Return the (X, Y) coordinate for the center point of the cell that contains the specified text.  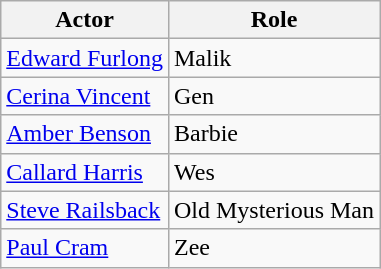
Zee (274, 248)
Wes (274, 172)
Old Mysterious Man (274, 210)
Steve Railsback (85, 210)
Edward Furlong (85, 58)
Actor (85, 20)
Role (274, 20)
Paul Cram (85, 248)
Barbie (274, 134)
Gen (274, 96)
Malik (274, 58)
Cerina Vincent (85, 96)
Amber Benson (85, 134)
Callard Harris (85, 172)
